Locate the cell with the specified text and output its (x, y) center coordinate. 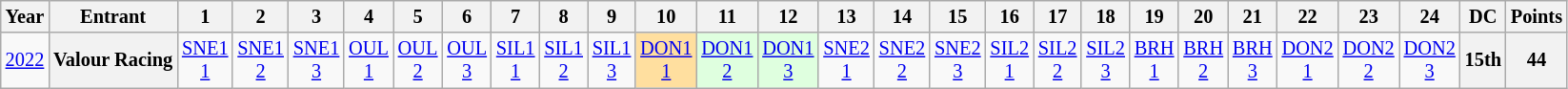
SNE12 (260, 60)
20 (1203, 16)
18 (1105, 16)
DON12 (727, 60)
8 (563, 16)
9 (612, 16)
SNE11 (205, 60)
3 (316, 16)
Year (25, 16)
DON22 (1369, 60)
13 (846, 16)
SNE13 (316, 60)
OUL3 (467, 60)
1 (205, 16)
17 (1057, 16)
BRH3 (1253, 60)
SNE23 (957, 60)
5 (418, 16)
SIL22 (1057, 60)
SIL21 (1010, 60)
Entrant (112, 16)
19 (1155, 16)
15th (1483, 60)
2022 (25, 60)
10 (666, 16)
DC (1483, 16)
15 (957, 16)
12 (788, 16)
24 (1430, 16)
OUL2 (418, 60)
DON13 (788, 60)
SNE21 (846, 60)
7 (515, 16)
DON11 (666, 60)
SIL23 (1105, 60)
2 (260, 16)
11 (727, 16)
SNE22 (902, 60)
DON21 (1308, 60)
BRH2 (1203, 60)
16 (1010, 16)
OUL1 (369, 60)
DON23 (1430, 60)
SIL12 (563, 60)
44 (1537, 60)
SIL13 (612, 60)
Points (1537, 16)
4 (369, 16)
14 (902, 16)
SIL11 (515, 60)
6 (467, 16)
BRH1 (1155, 60)
Valour Racing (112, 60)
21 (1253, 16)
23 (1369, 16)
22 (1308, 16)
